Capture the cell that displays the provided text and extract its [x, y] central coordinate. 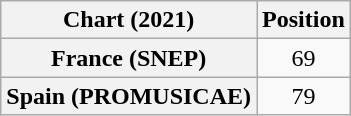
France (SNEP) [129, 58]
Chart (2021) [129, 20]
Position [304, 20]
Spain (PROMUSICAE) [129, 96]
79 [304, 96]
69 [304, 58]
